Provide the [x, y] coordinate of the cell's center where the given text is located.  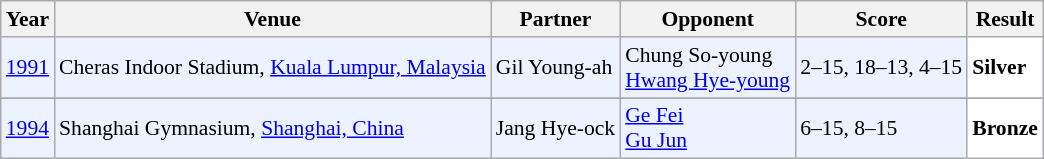
6–15, 8–15 [881, 128]
Bronze [1005, 128]
Jang Hye-ock [556, 128]
1994 [28, 128]
Year [28, 19]
1991 [28, 68]
Cheras Indoor Stadium, Kuala Lumpur, Malaysia [272, 68]
Ge Fei Gu Jun [708, 128]
Chung So-young Hwang Hye-young [708, 68]
Partner [556, 19]
Venue [272, 19]
Gil Young-ah [556, 68]
Shanghai Gymnasium, Shanghai, China [272, 128]
Opponent [708, 19]
Score [881, 19]
Silver [1005, 68]
2–15, 18–13, 4–15 [881, 68]
Result [1005, 19]
